Extract the [X, Y] coordinate from the center of the cell holding the provided text.  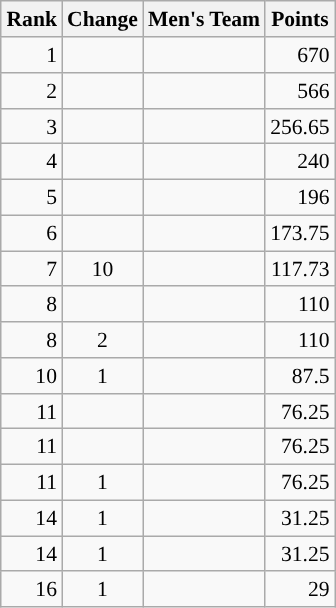
240 [300, 162]
87.5 [300, 376]
6 [32, 233]
Rank [32, 19]
Change [102, 19]
196 [300, 197]
256.65 [300, 126]
173.75 [300, 233]
117.73 [300, 269]
29 [300, 589]
Points [300, 19]
5 [32, 197]
7 [32, 269]
4 [32, 162]
566 [300, 91]
3 [32, 126]
16 [32, 589]
670 [300, 55]
Men's Team [204, 19]
